Search for the cell housing the specified text and yield its (x, y) center coordinate. 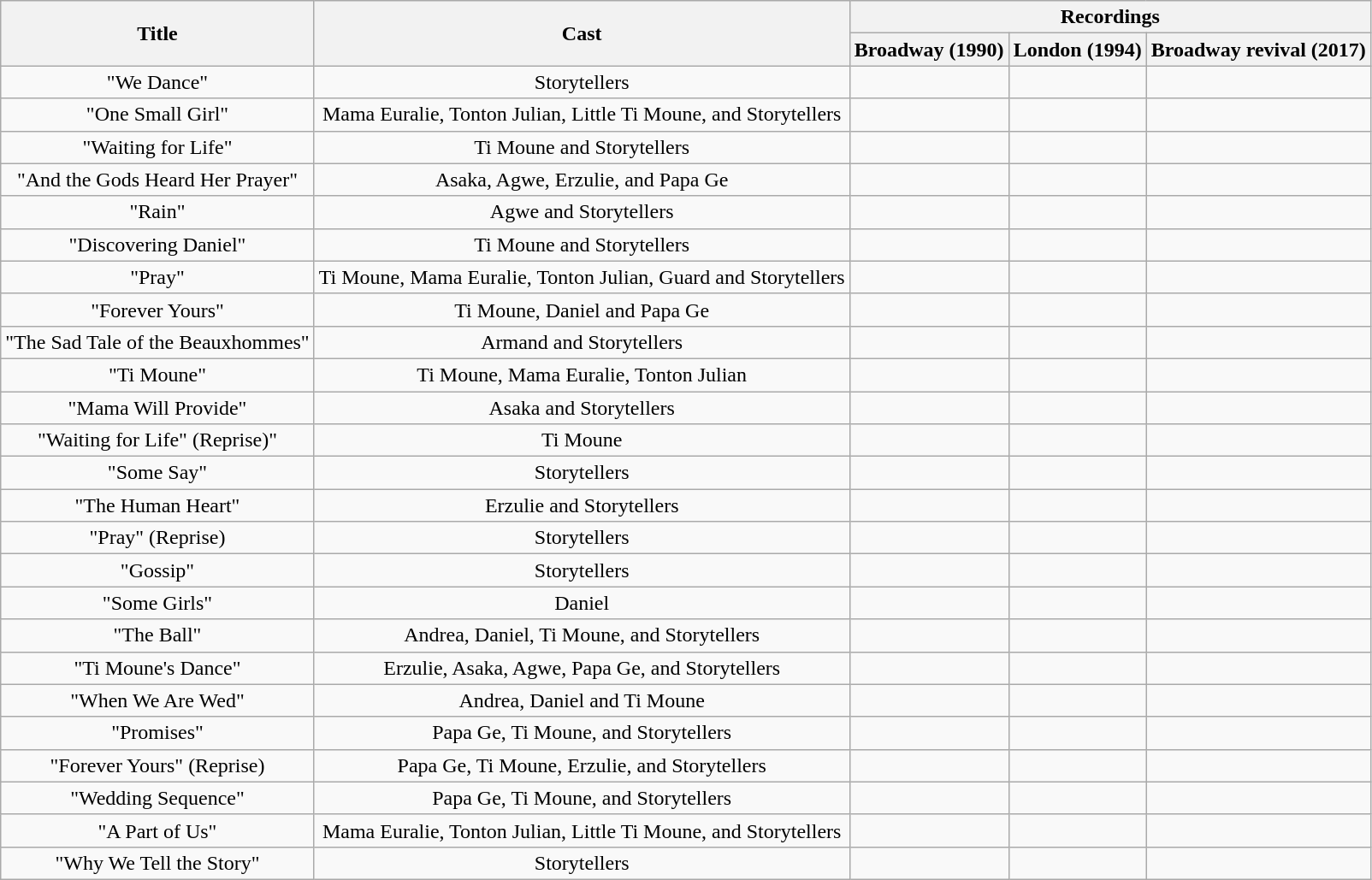
Broadway revival (2017) (1258, 50)
"And the Gods Heard Her Prayer" (157, 180)
"Discovering Daniel" (157, 245)
Erzulie, Asaka, Agwe, Papa Ge, and Storytellers (582, 668)
Ti Moune, Daniel and Papa Ge (582, 310)
"The Human Heart" (157, 505)
"Why We Tell the Story" (157, 863)
Ti Moune, Mama Euralie, Tonton Julian, Guard and Storytellers (582, 277)
"Mama Will Provide" (157, 408)
Erzulie and Storytellers (582, 505)
"Some Girls" (157, 603)
"A Part of Us" (157, 830)
Papa Ge, Ti Moune, Erzulie, and Storytellers (582, 765)
London (1994) (1078, 50)
"Waiting for Life" (Reprise)" (157, 440)
"Gossip" (157, 570)
"The Ball" (157, 635)
Agwe and Storytellers (582, 212)
"Waiting for Life" (157, 147)
Broadway (1990) (929, 50)
"Forever Yours" (157, 310)
"Some Say" (157, 473)
"Ti Moune" (157, 375)
Daniel (582, 603)
"Rain" (157, 212)
"Promises" (157, 733)
"Pray" (157, 277)
Title (157, 33)
Andrea, Daniel, Ti Moune, and Storytellers (582, 635)
Andrea, Daniel and Ti Moune (582, 700)
Cast (582, 33)
Recordings (1110, 17)
"Ti Moune's Dance" (157, 668)
Asaka and Storytellers (582, 408)
Asaka, Agwe, Erzulie, and Papa Ge (582, 180)
"The Sad Tale of the Beauxhommes" (157, 342)
"Wedding Sequence" (157, 798)
Ti Moune (582, 440)
Armand and Storytellers (582, 342)
"Forever Yours" (Reprise) (157, 765)
"Pray" (Reprise) (157, 538)
"When We Are Wed" (157, 700)
Ti Moune, Mama Euralie, Tonton Julian (582, 375)
"One Small Girl" (157, 115)
"We Dance" (157, 82)
